From the cell containing the given text, extract its center point as [X, Y] coordinate. 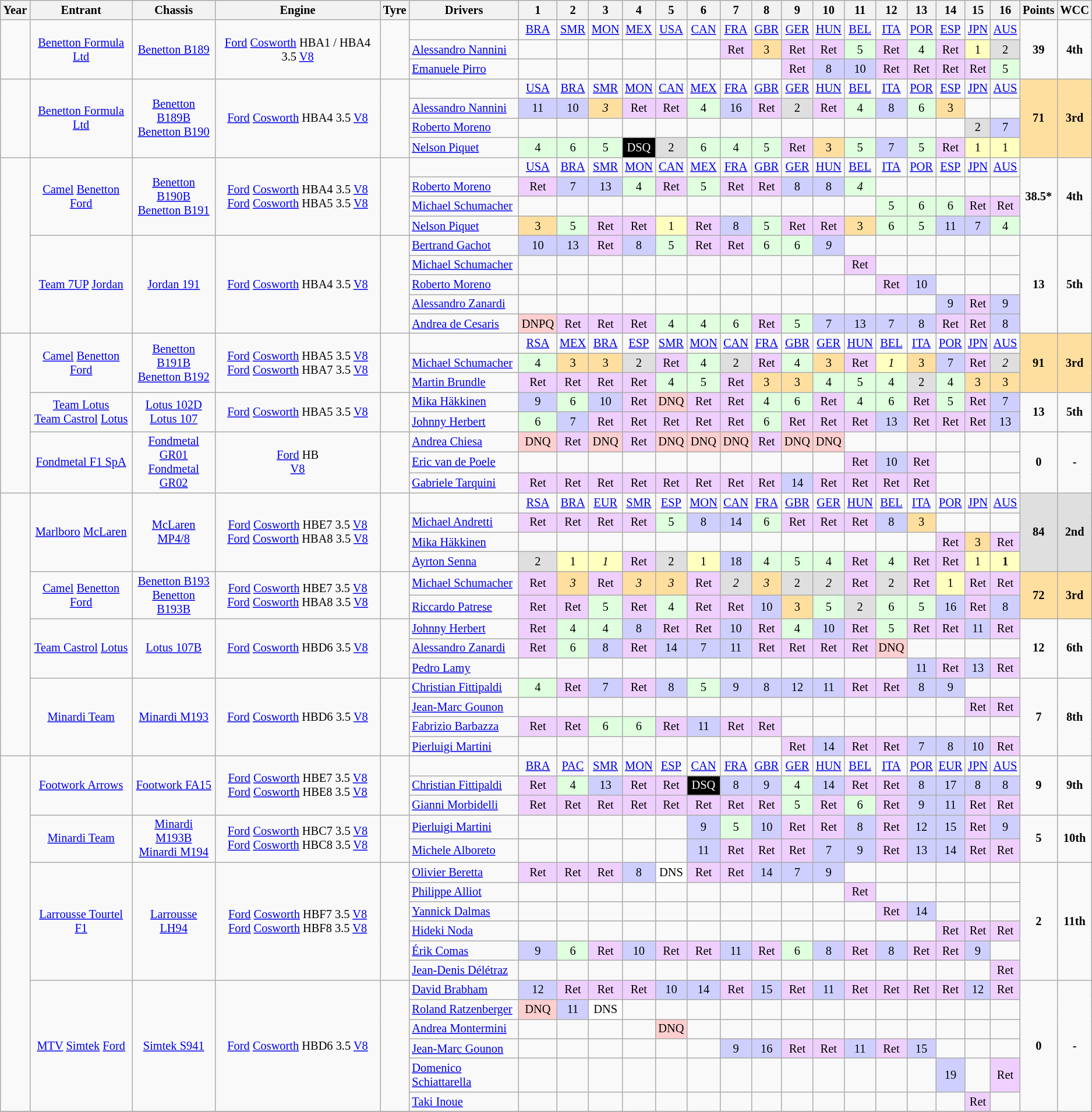
17 [950, 785]
Taki Inoue [464, 1102]
8th [1075, 717]
Footwork Arrows [81, 785]
Ford Cosworth HBA4 3.5 V8 Ford Cosworth HBA5 3.5 V8 [298, 197]
Michele Alboreto [464, 850]
Fondmetal GR01 Fondmetal GR02 [174, 462]
Engine [298, 10]
Minardi M193B Minardi M194 [174, 838]
Marlboro McLaren [81, 532]
Philippe Alliot [464, 892]
Ford Cosworth HBA1 / HBA4 3.5 V8 [298, 49]
Emanuele Pirro [464, 69]
DNPQ [538, 324]
Gianni Morbidelli [464, 805]
Jean-Denis Délétraz [464, 970]
Andrea de Cesaris [464, 324]
Pedro Lamy [464, 668]
10th [1075, 838]
Benetton B189B Benetton B190 [174, 118]
Michael Andretti [464, 522]
McLaren MP4/8 [174, 532]
Benetton B190B Benetton B191 [174, 197]
Ford Cosworth HBF7 3.5 V8 Ford Cosworth HBF8 3.5 V8 [298, 921]
Olivier Beretta [464, 872]
Benetton B191B Benetton B192 [174, 362]
91 [1038, 362]
Minardi M193 [174, 717]
19 [950, 1075]
Érik Comas [464, 951]
Chassis [174, 10]
Year [15, 10]
18 [736, 561]
Ford Cosworth HBA5 3.5 V8 Ford Cosworth HBA7 3.5 V8 [298, 362]
6th [1075, 649]
84 [1038, 532]
Bertrand Gachot [464, 245]
9th [1075, 785]
71 [1038, 118]
Hideki Noda [464, 931]
Lotus 102D Lotus 107 [174, 411]
Eric van de Poele [464, 462]
Drivers [464, 10]
WCC [1075, 10]
MTV Simtek Ford [81, 1046]
PAC [573, 766]
Ford Cosworth HBE7 3.5 V8 Ford Cosworth HBE8 3.5 V8 [298, 785]
Fondmetal F1 SpA [81, 462]
Larrousse LH94 [174, 921]
Simtek S941 [174, 1046]
Lotus 107B [174, 649]
Gabriele Tarquini [464, 482]
David Brabham [464, 990]
11th [1075, 921]
Team 7UP Jordan [81, 284]
Andrea Chiesa [464, 441]
Points [1038, 10]
Roland Ratzenberger [464, 1010]
2nd [1075, 532]
Footwork FA15 [174, 785]
Team Castrol Lotus [81, 649]
Tyre [395, 10]
Benetton B193 Benetton B193B [174, 595]
Ayrton Senna [464, 561]
72 [1038, 595]
Martin Brundle [464, 383]
39 [1038, 49]
Yannick Dalmas [464, 911]
38.5* [1038, 197]
Larrousse Tourtel F1 [81, 921]
Ford HBV8 [298, 462]
Ford Cosworth HBC7 3.5 V8 Ford Cosworth HBC8 3.5 V8 [298, 838]
Riccardo Patrese [464, 607]
Ford Cosworth HBA5 3.5 V8 [298, 411]
Benetton B189 [174, 49]
Team Lotus Team Castrol Lotus [81, 411]
Domenico Schiattarella [464, 1075]
Jordan 191 [174, 284]
Entrant [81, 10]
Fabrizio Barbazza [464, 727]
Andrea Montermini [464, 1029]
